Pinpoint the cell where the given text exists, returning its [x, y] midpoint coordinate. 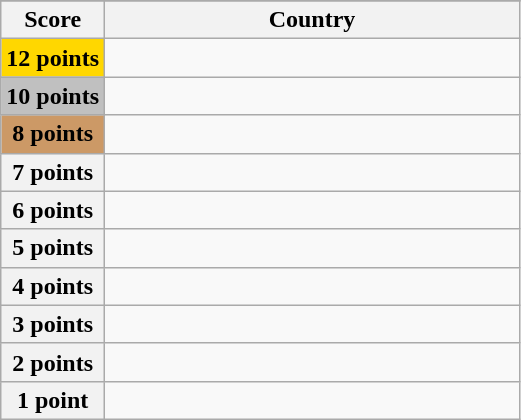
7 points [53, 172]
3 points [53, 324]
8 points [53, 134]
12 points [53, 58]
Country [312, 20]
5 points [53, 248]
6 points [53, 210]
2 points [53, 362]
10 points [53, 96]
Score [53, 20]
1 point [53, 400]
4 points [53, 286]
